Find where the given text appears and provide that cell's center as (X, Y) coordinate. 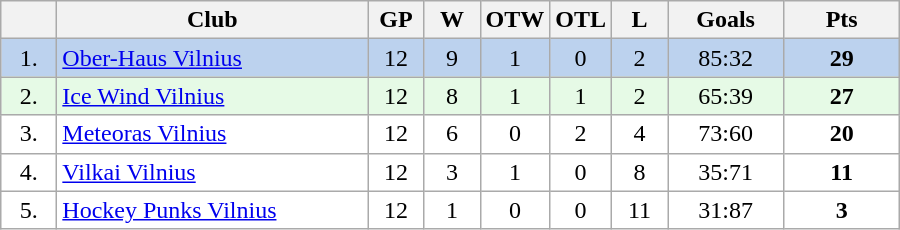
Hockey Punks Vilnius (212, 210)
85:32 (726, 58)
4. (29, 172)
5. (29, 210)
4 (640, 134)
OTW (515, 20)
L (640, 20)
Ober-Haus Vilnius (212, 58)
29 (842, 58)
OTL (581, 20)
3. (29, 134)
1. (29, 58)
Goals (726, 20)
Club (212, 20)
Pts (842, 20)
Meteoras Vilnius (212, 134)
20 (842, 134)
65:39 (726, 96)
27 (842, 96)
6 (452, 134)
2. (29, 96)
9 (452, 58)
GP (396, 20)
73:60 (726, 134)
Vilkai Vilnius (212, 172)
Ice Wind Vilnius (212, 96)
35:71 (726, 172)
31:87 (726, 210)
W (452, 20)
